Extract the [x, y] coordinate from the center of the cell holding the provided text.  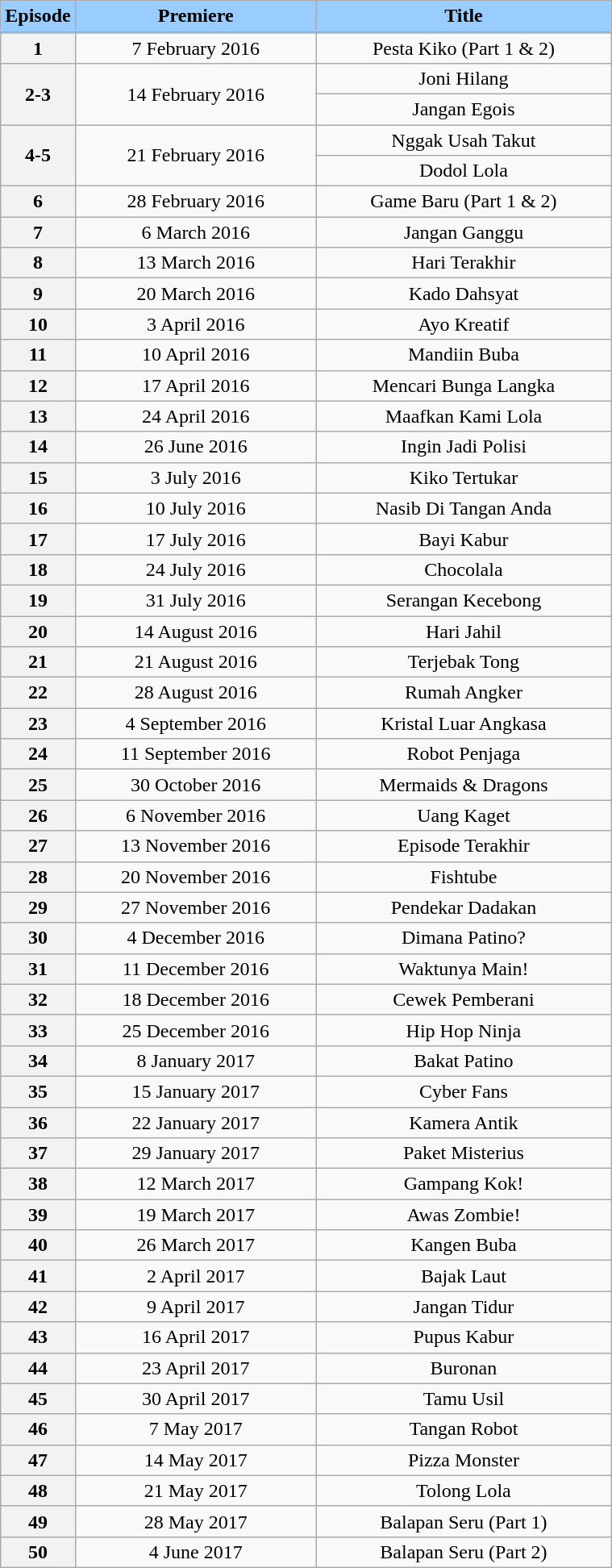
Awas Zombie! [463, 1215]
9 April 2017 [195, 1307]
21 [38, 662]
20 November 2016 [195, 877]
11 December 2016 [195, 969]
7 [38, 232]
13 November 2016 [195, 846]
12 [38, 386]
19 [38, 600]
Balapan Seru (Part 1) [463, 1521]
Maafkan Kami Lola [463, 416]
Game Baru (Part 1 & 2) [463, 202]
24 [38, 754]
15 January 2017 [195, 1091]
Dimana Patino? [463, 938]
Joni Hilang [463, 78]
27 November 2016 [195, 907]
38 [38, 1184]
11 [38, 355]
Waktunya Main! [463, 969]
4 December 2016 [195, 938]
30 April 2017 [195, 1399]
Ingin Jadi Polisi [463, 447]
29 January 2017 [195, 1153]
49 [38, 1521]
24 April 2016 [195, 416]
9 [38, 294]
14 August 2016 [195, 632]
28 August 2016 [195, 693]
Uang Kaget [463, 815]
4-5 [38, 155]
3 July 2016 [195, 477]
4 September 2016 [195, 724]
18 December 2016 [195, 999]
Nasib Di Tangan Anda [463, 508]
32 [38, 999]
Hip Hop Ninja [463, 1030]
Nggak Usah Takut [463, 140]
6 [38, 202]
34 [38, 1061]
Rumah Angker [463, 693]
25 [38, 785]
50 [38, 1552]
45 [38, 1399]
Pendekar Dadakan [463, 907]
Mencari Bunga Langka [463, 386]
Mermaids & Dragons [463, 785]
Kamera Antik [463, 1122]
13 March 2016 [195, 263]
Jangan Ganggu [463, 232]
Kado Dahsyat [463, 294]
Episode Terakhir [463, 846]
Cewek Pemberani [463, 999]
28 February 2016 [195, 202]
11 September 2016 [195, 754]
Fishtube [463, 877]
43 [38, 1337]
16 [38, 508]
47 [38, 1460]
28 [38, 877]
21 February 2016 [195, 155]
Hari Terakhir [463, 263]
Pesta Kiko (Part 1 & 2) [463, 48]
13 [38, 416]
3 April 2016 [195, 324]
8 [38, 263]
Tolong Lola [463, 1491]
Premiere [195, 17]
14 May 2017 [195, 1460]
Tamu Usil [463, 1399]
31 July 2016 [195, 600]
17 [38, 539]
23 April 2017 [195, 1368]
1 [38, 48]
30 [38, 938]
42 [38, 1307]
36 [38, 1122]
7 February 2016 [195, 48]
Buronan [463, 1368]
44 [38, 1368]
10 [38, 324]
37 [38, 1153]
20 [38, 632]
31 [38, 969]
15 [38, 477]
23 [38, 724]
10 July 2016 [195, 508]
28 May 2017 [195, 1521]
Kiko Tertukar [463, 477]
2-3 [38, 94]
39 [38, 1215]
Chocolala [463, 569]
14 February 2016 [195, 94]
4 June 2017 [195, 1552]
Pupus Kabur [463, 1337]
6 November 2016 [195, 815]
22 January 2017 [195, 1122]
Bakat Patino [463, 1061]
Terjebak Tong [463, 662]
6 March 2016 [195, 232]
17 April 2016 [195, 386]
30 October 2016 [195, 785]
26 March 2017 [195, 1245]
Episode [38, 17]
35 [38, 1091]
21 August 2016 [195, 662]
Dodol Lola [463, 171]
Bajak Laut [463, 1276]
Mandiin Buba [463, 355]
Kangen Buba [463, 1245]
Tangan Robot [463, 1429]
26 June 2016 [195, 447]
Title [463, 17]
22 [38, 693]
48 [38, 1491]
7 May 2017 [195, 1429]
33 [38, 1030]
10 April 2016 [195, 355]
40 [38, 1245]
Balapan Seru (Part 2) [463, 1552]
20 March 2016 [195, 294]
Ayo Kreatif [463, 324]
27 [38, 846]
25 December 2016 [195, 1030]
29 [38, 907]
Serangan Kecebong [463, 600]
16 April 2017 [195, 1337]
Jangan Egois [463, 109]
2 April 2017 [195, 1276]
Robot Penjaga [463, 754]
Gampang Kok! [463, 1184]
12 March 2017 [195, 1184]
Jangan Tidur [463, 1307]
19 March 2017 [195, 1215]
17 July 2016 [195, 539]
26 [38, 815]
46 [38, 1429]
41 [38, 1276]
14 [38, 447]
24 July 2016 [195, 569]
21 May 2017 [195, 1491]
Hari Jahil [463, 632]
Cyber Fans [463, 1091]
18 [38, 569]
Pizza Monster [463, 1460]
Paket Misterius [463, 1153]
8 January 2017 [195, 1061]
Bayi Kabur [463, 539]
Kristal Luar Angkasa [463, 724]
